Search for the cell housing the specified text and yield its (x, y) center coordinate. 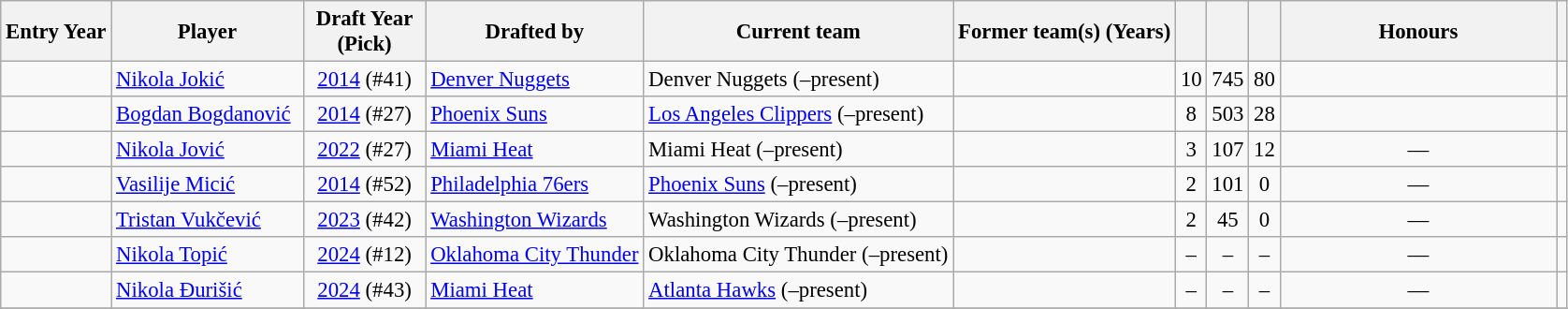
Honours (1418, 32)
Current team (799, 32)
Washington Wizards (–present) (799, 220)
3 (1192, 150)
8 (1192, 114)
28 (1265, 114)
503 (1227, 114)
45 (1227, 220)
Nikola Jović (208, 150)
101 (1227, 184)
Atlanta Hawks (–present) (799, 290)
Bogdan Bogdanović (208, 114)
107 (1227, 150)
2024 (#43) (365, 290)
Drafted by (535, 32)
2014 (#52) (365, 184)
Nikola Jokić (208, 80)
Los Angeles Clippers (–present) (799, 114)
2022 (#27) (365, 150)
Denver Nuggets (–present) (799, 80)
Philadelphia 76ers (535, 184)
Former team(s) (Years) (1065, 32)
Oklahoma City Thunder (535, 256)
Oklahoma City Thunder (–present) (799, 256)
Entry Year (56, 32)
Nikola Topić (208, 256)
2014 (#41) (365, 80)
Miami Heat (–present) (799, 150)
12 (1265, 150)
Washington Wizards (535, 220)
Phoenix Suns (535, 114)
2014 (#27) (365, 114)
Phoenix Suns (–present) (799, 184)
Tristan Vukčević (208, 220)
Denver Nuggets (535, 80)
2024 (#12) (365, 256)
Draft Year (Pick) (365, 32)
745 (1227, 80)
Player (208, 32)
10 (1192, 80)
80 (1265, 80)
Nikola Đurišić (208, 290)
2023 (#42) (365, 220)
Vasilije Micić (208, 184)
